Pinpoint the cell where the given text exists, returning its [x, y] midpoint coordinate. 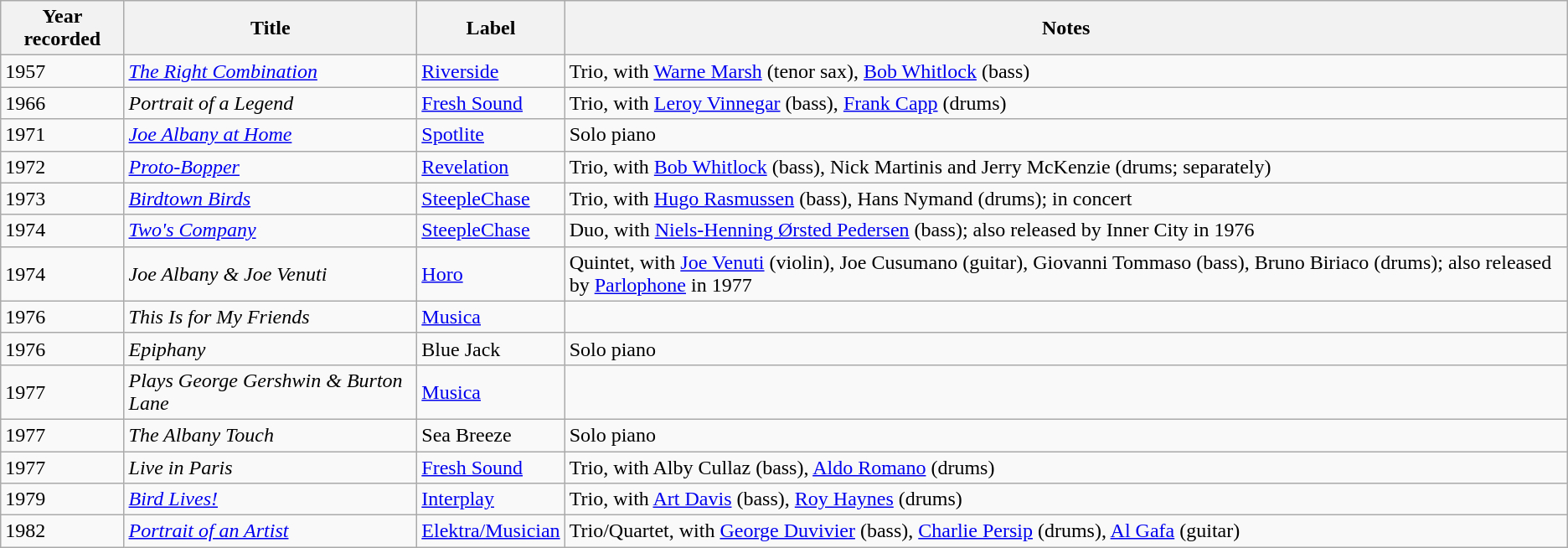
Revelation [491, 167]
Trio, with Art Davis (bass), Roy Haynes (drums) [1065, 499]
Label [491, 28]
1979 [62, 499]
Title [271, 28]
Trio/Quartet, with George Duvivier (bass), Charlie Persip (drums), Al Gafa (guitar) [1065, 531]
Trio, with Alby Cullaz (bass), Aldo Romano (drums) [1065, 467]
Portrait of a Legend [271, 103]
Blue Jack [491, 349]
Quintet, with Joe Venuti (violin), Joe Cusumano (guitar), Giovanni Tommaso (bass), Bruno Biriaco (drums); also released by Parlophone in 1977 [1065, 273]
Interplay [491, 499]
Trio, with Bob Whitlock (bass), Nick Martinis and Jerry McKenzie (drums; separately) [1065, 167]
Epiphany [271, 349]
1972 [62, 167]
1982 [62, 531]
The Right Combination [271, 71]
Birdtown Birds [271, 199]
Portrait of an Artist [271, 531]
Proto-Bopper [271, 167]
Horo [491, 273]
This Is for My Friends [271, 317]
Live in Paris [271, 467]
Bird Lives! [271, 499]
Riverside [491, 71]
Trio, with Warne Marsh (tenor sax), Bob Whitlock (bass) [1065, 71]
Sea Breeze [491, 435]
Plays George Gershwin & Burton Lane [271, 392]
Year recorded [62, 28]
1973 [62, 199]
The Albany Touch [271, 435]
1966 [62, 103]
Duo, with Niels-Henning Ørsted Pedersen (bass); also released by Inner City in 1976 [1065, 230]
Elektra/Musician [491, 531]
1971 [62, 135]
Joe Albany at Home [271, 135]
Trio, with Hugo Rasmussen (bass), Hans Nymand (drums); in concert [1065, 199]
Spotlite [491, 135]
1957 [62, 71]
Two's Company [271, 230]
Joe Albany & Joe Venuti [271, 273]
Notes [1065, 28]
Trio, with Leroy Vinnegar (bass), Frank Capp (drums) [1065, 103]
